Scan for the cell matching the given text and deliver its [X, Y] coordinate at center. 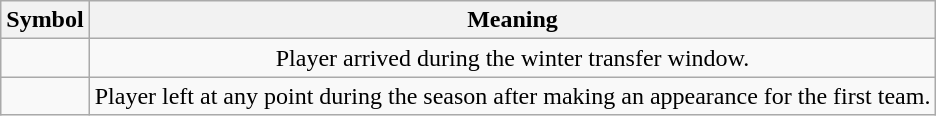
Player left at any point during the season after making an appearance for the first team. [512, 96]
Player arrived during the winter transfer window. [512, 58]
Meaning [512, 20]
Symbol [45, 20]
